Return (x, y) of the center of cell containing provided text 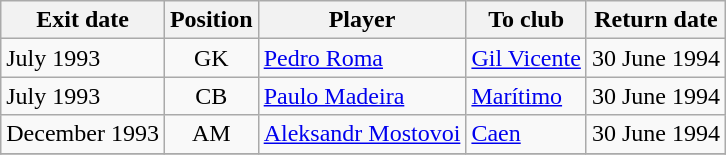
Pedro Roma (362, 58)
CB (211, 96)
GK (211, 58)
December 1993 (83, 134)
Exit date (83, 20)
Return date (656, 20)
Player (362, 20)
Position (211, 20)
Caen (526, 134)
Marítimo (526, 96)
Paulo Madeira (362, 96)
Gil Vicente (526, 58)
AM (211, 134)
To club (526, 20)
Aleksandr Mostovoi (362, 134)
